Find where the given text appears and provide that cell's center as (X, Y) coordinate. 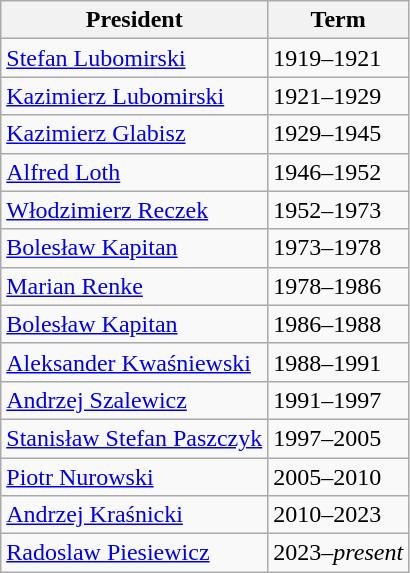
Term (338, 20)
2005–2010 (338, 477)
Kazimierz Lubomirski (134, 96)
1978–1986 (338, 286)
Radoslaw Piesiewicz (134, 553)
1986–1988 (338, 324)
Stanisław Stefan Paszczyk (134, 438)
Marian Renke (134, 286)
Andrzej Kraśnicki (134, 515)
1952–1973 (338, 210)
1991–1997 (338, 400)
President (134, 20)
1919–1921 (338, 58)
1929–1945 (338, 134)
Stefan Lubomirski (134, 58)
Andrzej Szalewicz (134, 400)
Piotr Nurowski (134, 477)
2010–2023 (338, 515)
1946–1952 (338, 172)
Alfred Loth (134, 172)
Włodzimierz Reczek (134, 210)
Aleksander Kwaśniewski (134, 362)
1921–1929 (338, 96)
2023–present (338, 553)
1997–2005 (338, 438)
1973–1978 (338, 248)
1988–1991 (338, 362)
Kazimierz Glabisz (134, 134)
